Scan for the cell matching the given text and deliver its (x, y) coordinate at center. 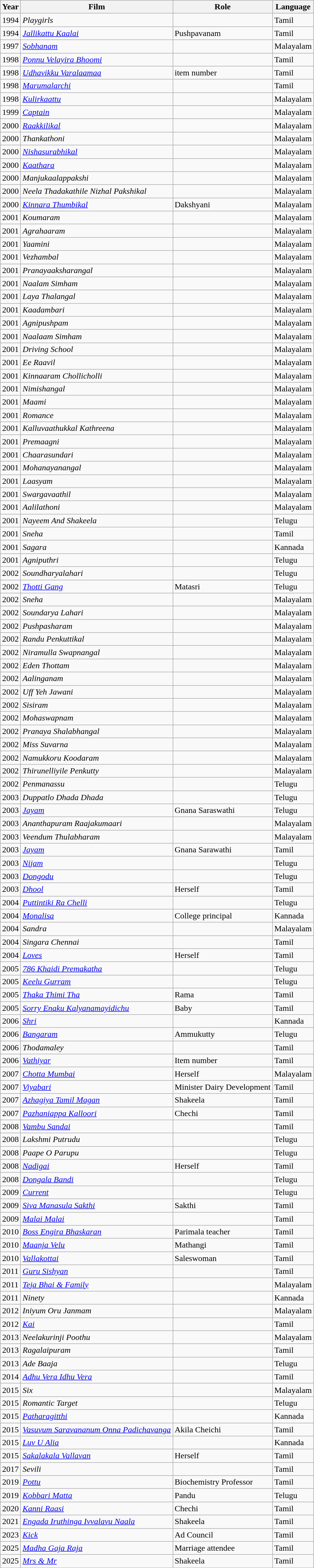
Thaka Thimi Tha (97, 995)
Vasuvum Saravananum Onna Padichavanga (97, 1430)
Thodamaley (97, 1048)
Soundarya Lahari (97, 613)
Naalam Simham (97, 283)
Guru Sishyan (97, 1271)
Minister Dairy Development (223, 1087)
Raakkilikal (97, 125)
Mathangi (223, 1245)
Pandu (223, 1495)
Viyabari (97, 1087)
Veendum Thulabharam (97, 837)
Niramulla Swapnangal (97, 652)
Swargavaathil (97, 494)
Vambu Sandai (97, 1126)
Sandra (97, 929)
Dongodu (97, 876)
Patharagitthi (97, 1416)
Kinnaaram Chollicholli (97, 375)
Teja Bhai & Family (97, 1285)
Kinnara Thumbikal (97, 205)
Monalisa (97, 916)
Kick (97, 1535)
Adhu Vera Idhu Vera (97, 1377)
Mrs & Mr (97, 1561)
2023 (10, 1535)
2014 (10, 1377)
Yaamini (97, 244)
Naalaam Simham (97, 336)
Engada Iruthinga Ivvalavu Naala (97, 1522)
Luv U Alia (97, 1443)
Romance (97, 415)
Manjukaalappakshi (97, 178)
2017 (10, 1469)
Ninety (97, 1298)
Premaagni (97, 442)
786 Khaidi Premakatha (97, 968)
Lakshmi Putrudu (97, 1140)
Pranayaaksharangal (97, 270)
Jallikattu Kaalai (97, 33)
Thotti Gang (97, 587)
Uff Yeh Jawani (97, 692)
Namukkoru Koodaram (97, 758)
College principal (223, 916)
Rama (223, 995)
Azhagiya Tamil Magan (97, 1100)
2021 (10, 1522)
Driving School (97, 349)
Biochemistry Professor (223, 1482)
Sakalakala Vallavan (97, 1456)
Nadigai (97, 1166)
Mohanayanangal (97, 468)
Laasyam (97, 481)
Marriage attendee (223, 1548)
Eden Thottam (97, 665)
Pottu (97, 1482)
Bangaram (97, 1034)
Koumaram (97, 218)
Miss Suvarna (97, 744)
Dhool (97, 889)
Sobhanam (97, 46)
Singara Chennai (97, 942)
Year (10, 7)
Soundharyalahari (97, 573)
Akila Cheichi (223, 1430)
Loves (97, 955)
Kobbari Matta (97, 1495)
Sakthi (223, 1205)
Ponnu Velayira Bhoomi (97, 60)
Chotta Mumbai (97, 1074)
Vallakottai (97, 1258)
Puttintiki Ra Chelli (97, 903)
Marumalarchi (97, 86)
1999 (10, 112)
Matasri (223, 587)
2020 (10, 1508)
Sagara (97, 547)
Penmanassu (97, 784)
Nimishangal (97, 389)
Playgirls (97, 20)
Nijam (97, 863)
Mohaswapnam (97, 718)
1997 (10, 46)
Sisiram (97, 705)
Thankathoni (97, 138)
Shri (97, 1021)
Ragalaipuram (97, 1350)
Boss Engira Bhaskaran (97, 1232)
Romantic Target (97, 1403)
Language (293, 7)
Siva Manasula Sakthi (97, 1205)
Pushpavanam (223, 33)
Pranaya Shalabhangal (97, 731)
Vezhambal (97, 257)
Malai Malai (97, 1218)
Current (97, 1192)
Saleswoman (223, 1258)
Kaathara (97, 165)
Nishasurabhikal (97, 152)
Agniputhri (97, 560)
Vathiyar (97, 1061)
Madha Gaja Raja (97, 1548)
Neela Thadakathile Nizhal Pakshikal (97, 191)
item number (223, 73)
Duppatlo Dhada Dhada (97, 797)
Gnana Saraswathi (223, 810)
Dongala Bandi (97, 1179)
Kalluvaathukkal Kathreena (97, 428)
Thirunelliyile Penkutty (97, 771)
Gnana Sarawathi (223, 850)
Neelakurinji Poothu (97, 1337)
Film (97, 7)
Six (97, 1390)
Laya Thalangal (97, 297)
Dakshyani (223, 205)
Agnipushpam (97, 323)
Randu Penkuttikal (97, 639)
Baby (223, 1008)
Chaarasundari (97, 455)
Maanja Velu (97, 1245)
Role (223, 7)
Ee Raavil (97, 362)
Pazhaniappa Kalloori (97, 1113)
Parimala teacher (223, 1232)
Kulirkaattu (97, 99)
Paape O Parupu (97, 1153)
Ad Council (223, 1535)
Agrahaaram (97, 231)
Ananthapuram Raajakumaari (97, 824)
Maami (97, 402)
Aalilathoni (97, 507)
Kaadambari (97, 310)
Item number (223, 1061)
Sevili (97, 1469)
Pushpasharam (97, 626)
Ammukutty (223, 1034)
Sorry Enaku Kalyanamayidichu (97, 1008)
Udhavikku Varalaamaa (97, 73)
Aalinganam (97, 679)
Nayeem And Shakeela (97, 520)
Captain (97, 112)
Ade Baaja (97, 1363)
Kanni Raasi (97, 1508)
Kai (97, 1324)
Iniyum Oru Janmam (97, 1311)
Keelu Gurram (97, 981)
